Identify which cell holds the provided text, then report its [x, y] central coordinate. 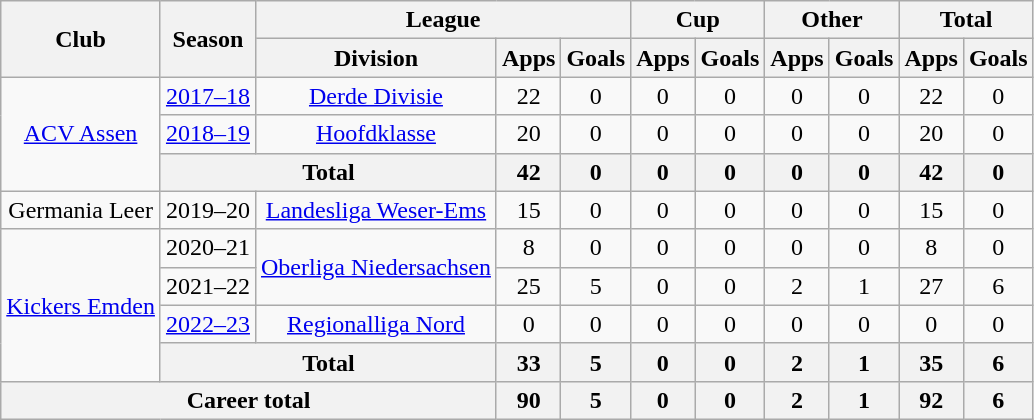
Hoofdklasse [376, 134]
League [442, 20]
2021–22 [208, 286]
2022–23 [208, 324]
ACV Assen [81, 134]
2018–19 [208, 134]
Regionalliga Nord [376, 324]
2019–20 [208, 210]
90 [528, 400]
Cup [698, 20]
35 [931, 362]
Landesliga Weser-Ems [376, 210]
Club [81, 39]
2020–21 [208, 248]
Kickers Emden [81, 305]
Career total [249, 400]
Oberliga Niedersachsen [376, 267]
Germania Leer [81, 210]
33 [528, 362]
Other [832, 20]
92 [931, 400]
Derde Divisie [376, 96]
Season [208, 39]
27 [931, 286]
2017–18 [208, 96]
25 [528, 286]
Division [376, 58]
